Capture the cell that displays the provided text and extract its (x, y) central coordinate. 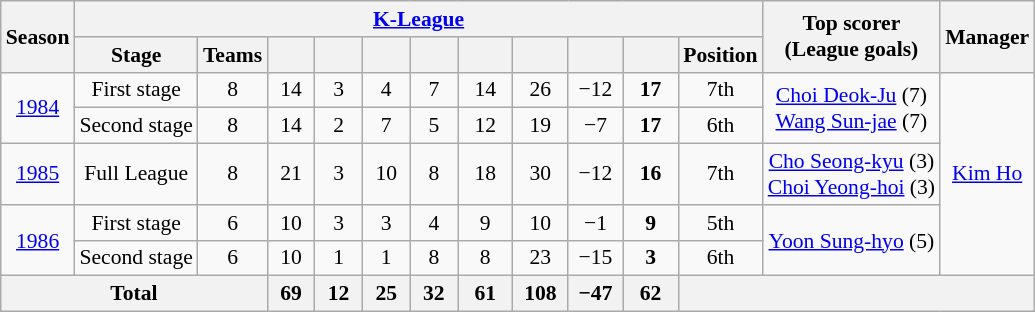
26 (540, 90)
21 (291, 174)
Choi Deok-Ju (7) Wang Sun-jae (7) (852, 108)
Cho Seong-kyu (3) Choi Yeong-hoi (3) (852, 174)
Top scorer (League goals) (852, 36)
1985 (38, 174)
Season (38, 36)
62 (650, 294)
Stage (136, 55)
−15 (596, 258)
2 (339, 126)
−47 (596, 294)
30 (540, 174)
−7 (596, 126)
16 (650, 174)
Teams (232, 55)
Position (720, 55)
Kim Ho (987, 174)
5th (720, 223)
Manager (987, 36)
K-League (418, 19)
5 (434, 126)
108 (540, 294)
1986 (38, 240)
19 (540, 126)
Full League (136, 174)
32 (434, 294)
Yoon Sung-hyo (5) (852, 240)
23 (540, 258)
1984 (38, 108)
69 (291, 294)
61 (486, 294)
18 (486, 174)
−1 (596, 223)
25 (386, 294)
Total (134, 294)
